Search for the cell housing the specified text and yield its (x, y) center coordinate. 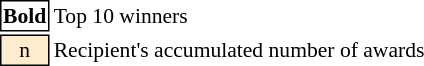
n (24, 50)
Bold (24, 16)
